Locate the cell with the specified text and output its [x, y] center coordinate. 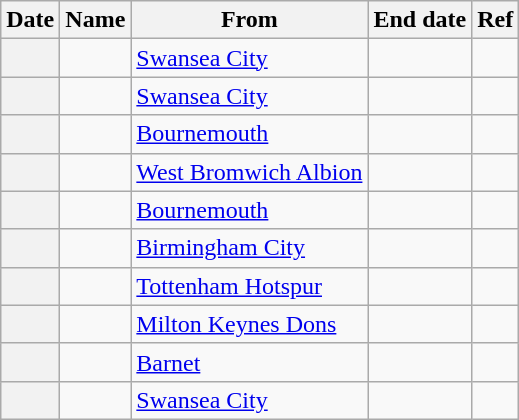
West Bromwich Albion [250, 172]
Date [30, 20]
Milton Keynes Dons [250, 324]
From [250, 20]
End date [420, 20]
Tottenham Hotspur [250, 286]
Ref [496, 20]
Barnet [250, 362]
Birmingham City [250, 248]
Name [96, 20]
